Extract the (x, y) coordinate from the center of the cell holding the provided text.  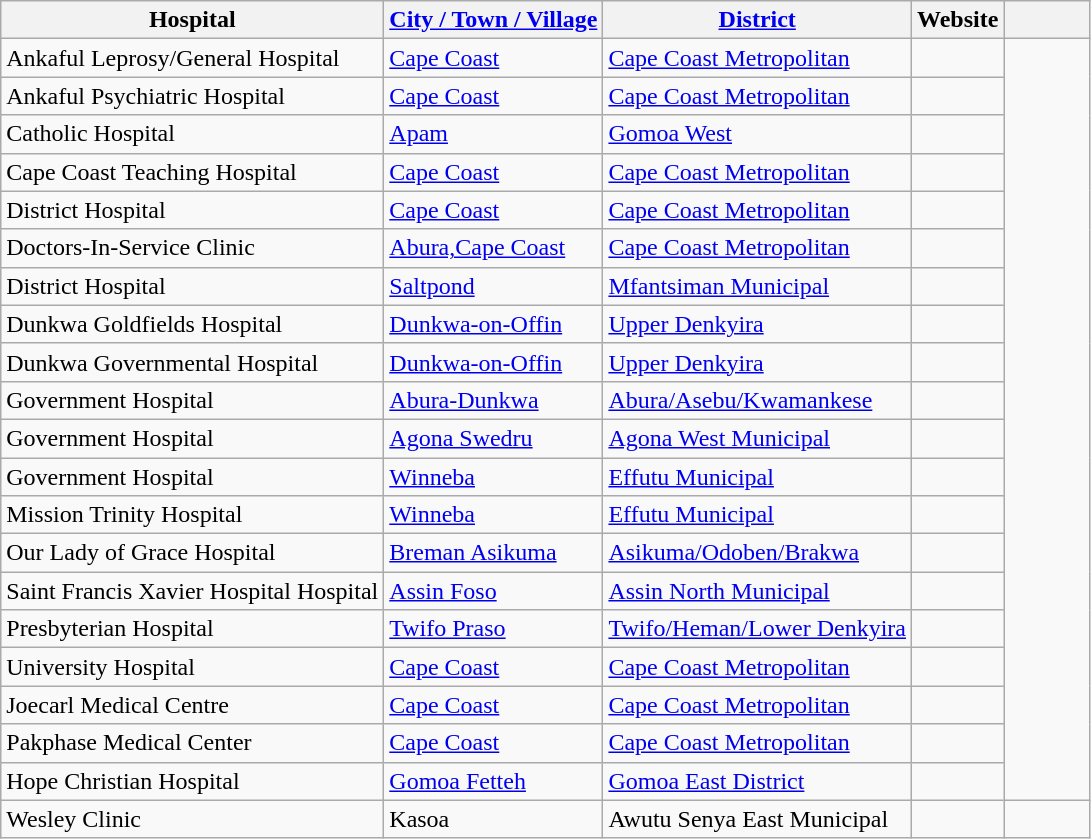
City / Town / Village (494, 20)
Abura/Asebu/Kwamankese (758, 400)
Joecarl Medical Centre (192, 705)
Mission Trinity Hospital (192, 515)
Twifo/Heman/Lower Denkyira (758, 629)
Wesley Clinic (192, 819)
Agona West Municipal (758, 438)
Gomoa West (758, 134)
Hospital (192, 20)
District (758, 20)
Agona Swedru (494, 438)
Apam (494, 134)
Presbyterian Hospital (192, 629)
Twifo Praso (494, 629)
Awutu Senya East Municipal (758, 819)
Asikuma/Odoben/Brakwa (758, 553)
Abura,Cape Coast (494, 248)
Kasoa (494, 819)
Our Lady of Grace Hospital (192, 553)
University Hospital (192, 667)
Gomoa East District (758, 781)
Catholic Hospital (192, 134)
Saltpond (494, 286)
Website (958, 20)
Assin North Municipal (758, 591)
Dunkwa Governmental Hospital (192, 362)
Abura-Dunkwa (494, 400)
Cape Coast Teaching Hospital (192, 172)
Gomoa Fetteh (494, 781)
Ankaful Leprosy/General Hospital (192, 58)
Dunkwa Goldfields Hospital (192, 324)
Mfantsiman Municipal (758, 286)
Hope Christian Hospital (192, 781)
Doctors-In-Service Clinic (192, 248)
Pakphase Medical Center (192, 743)
Breman Asikuma (494, 553)
Saint Francis Xavier Hospital Hospital (192, 591)
Ankaful Psychiatric Hospital (192, 96)
Assin Foso (494, 591)
